Detect which cell encompasses the target text, then output its [X, Y] center coordinate. 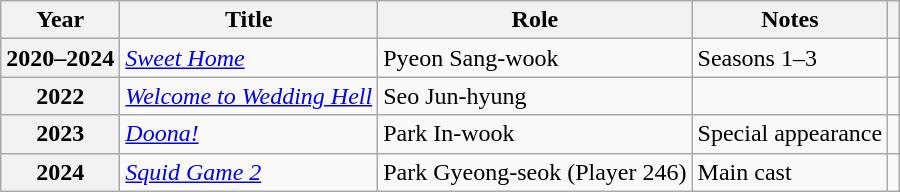
Park In-wook [535, 134]
Squid Game 2 [249, 172]
Notes [790, 20]
Park Gyeong-seok (Player 246) [535, 172]
Doona! [249, 134]
Title [249, 20]
Seo Jun-hyung [535, 96]
2024 [60, 172]
2020–2024 [60, 58]
Year [60, 20]
Sweet Home [249, 58]
2022 [60, 96]
Main cast [790, 172]
2023 [60, 134]
Welcome to Wedding Hell [249, 96]
Special appearance [790, 134]
Pyeon Sang-wook [535, 58]
Role [535, 20]
Seasons 1–3 [790, 58]
